Find where the given text appears and provide that cell's center as [X, Y] coordinate. 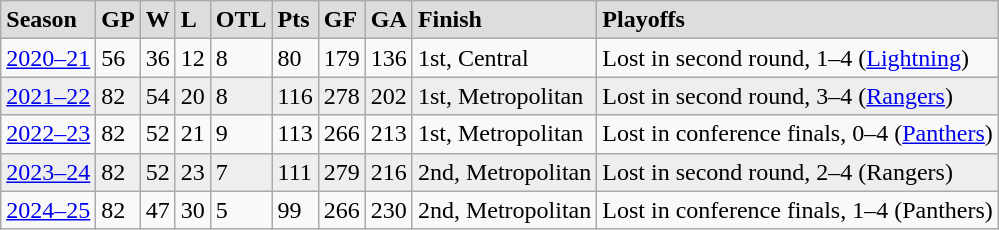
Pts [295, 20]
1st, Central [504, 58]
278 [342, 96]
216 [388, 172]
GF [342, 20]
Lost in second round, 1–4 (Lightning) [798, 58]
GA [388, 20]
80 [295, 58]
279 [342, 172]
12 [192, 58]
202 [388, 96]
Lost in second round, 3–4 (Rangers) [798, 96]
213 [388, 134]
2021–22 [48, 96]
20 [192, 96]
111 [295, 172]
99 [295, 210]
2023–24 [48, 172]
230 [388, 210]
36 [158, 58]
30 [192, 210]
2022–23 [48, 134]
113 [295, 134]
116 [295, 96]
L [192, 20]
Playoffs [798, 20]
Lost in second round, 2–4 (Rangers) [798, 172]
7 [241, 172]
54 [158, 96]
Season [48, 20]
Lost in conference finals, 1–4 (Panthers) [798, 210]
56 [118, 58]
Finish [504, 20]
2024–25 [48, 210]
5 [241, 210]
179 [342, 58]
Lost in conference finals, 0–4 (Panthers) [798, 134]
47 [158, 210]
OTL [241, 20]
W [158, 20]
9 [241, 134]
23 [192, 172]
136 [388, 58]
2020–21 [48, 58]
21 [192, 134]
GP [118, 20]
